Locate the cell with the specified text and output its (X, Y) center coordinate. 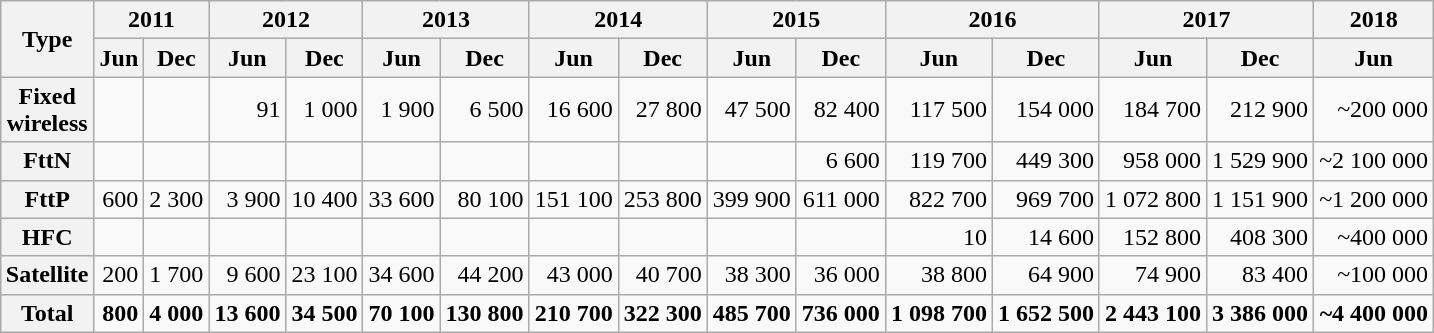
23 100 (324, 275)
2016 (992, 20)
40 700 (662, 275)
200 (119, 275)
152 800 (1152, 237)
151 100 (574, 199)
FttN (47, 161)
~4 400 000 (1374, 313)
83 400 (1260, 275)
1 072 800 (1152, 199)
27 800 (662, 110)
~200 000 (1374, 110)
1 529 900 (1260, 161)
485 700 (752, 313)
2 300 (176, 199)
14 600 (1046, 237)
64 900 (1046, 275)
1 700 (176, 275)
~1 200 000 (1374, 199)
600 (119, 199)
2012 (286, 20)
736 000 (840, 313)
800 (119, 313)
119 700 (938, 161)
154 000 (1046, 110)
399 900 (752, 199)
210 700 (574, 313)
74 900 (1152, 275)
FttP (47, 199)
1 151 900 (1260, 199)
130 800 (484, 313)
34 600 (402, 275)
44 200 (484, 275)
36 000 (840, 275)
2013 (446, 20)
~100 000 (1374, 275)
HFC (47, 237)
Fixedwireless (47, 110)
34 500 (324, 313)
70 100 (402, 313)
80 100 (484, 199)
822 700 (938, 199)
2017 (1206, 20)
449 300 (1046, 161)
Satellite (47, 275)
1 652 500 (1046, 313)
1 900 (402, 110)
Type (47, 39)
408 300 (1260, 237)
38 800 (938, 275)
2018 (1374, 20)
958 000 (1152, 161)
2011 (152, 20)
47 500 (752, 110)
969 700 (1046, 199)
~400 000 (1374, 237)
253 800 (662, 199)
10 (938, 237)
4 000 (176, 313)
1 098 700 (938, 313)
184 700 (1152, 110)
2014 (618, 20)
3 386 000 (1260, 313)
43 000 (574, 275)
38 300 (752, 275)
2 443 100 (1152, 313)
212 900 (1260, 110)
1 000 (324, 110)
322 300 (662, 313)
6 600 (840, 161)
9 600 (248, 275)
33 600 (402, 199)
91 (248, 110)
2015 (796, 20)
117 500 (938, 110)
Total (47, 313)
6 500 (484, 110)
611 000 (840, 199)
13 600 (248, 313)
82 400 (840, 110)
3 900 (248, 199)
10 400 (324, 199)
~2 100 000 (1374, 161)
16 600 (574, 110)
